Extract the [X, Y] coordinate from the center of the cell holding the provided text.  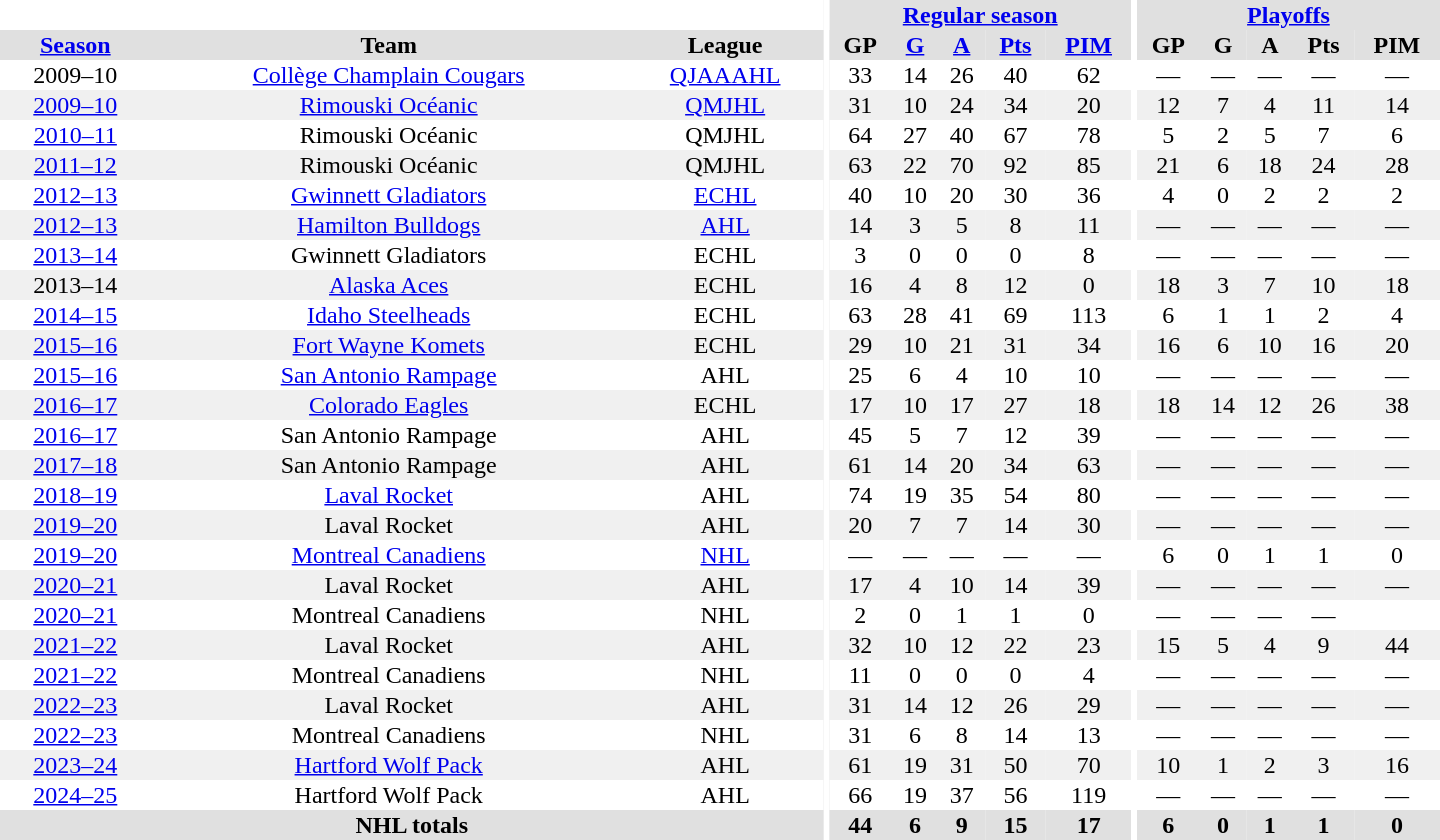
69 [1016, 315]
50 [1016, 765]
Season [76, 45]
Collège Champlain Cougars [389, 75]
85 [1089, 165]
74 [860, 495]
Team [389, 45]
13 [1089, 735]
2017–18 [76, 465]
66 [860, 795]
92 [1016, 165]
NHL totals [412, 825]
League [726, 45]
37 [962, 795]
64 [860, 135]
Idaho Steelheads [389, 315]
35 [962, 495]
38 [1397, 405]
25 [860, 375]
2023–24 [76, 765]
Playoffs [1288, 15]
80 [1089, 495]
2024–25 [76, 795]
41 [962, 315]
2014–15 [76, 315]
78 [1089, 135]
54 [1016, 495]
56 [1016, 795]
2010–11 [76, 135]
Hamilton Bulldogs [389, 225]
2011–12 [76, 165]
67 [1016, 135]
32 [860, 645]
Regular season [980, 15]
QJAAAHL [726, 75]
23 [1089, 645]
119 [1089, 795]
Colorado Eagles [389, 405]
62 [1089, 75]
Alaska Aces [389, 285]
36 [1089, 195]
33 [860, 75]
2018–19 [76, 495]
113 [1089, 315]
Fort Wayne Komets [389, 345]
45 [860, 435]
